Locate the cell with the specified text and output its [x, y] center coordinate. 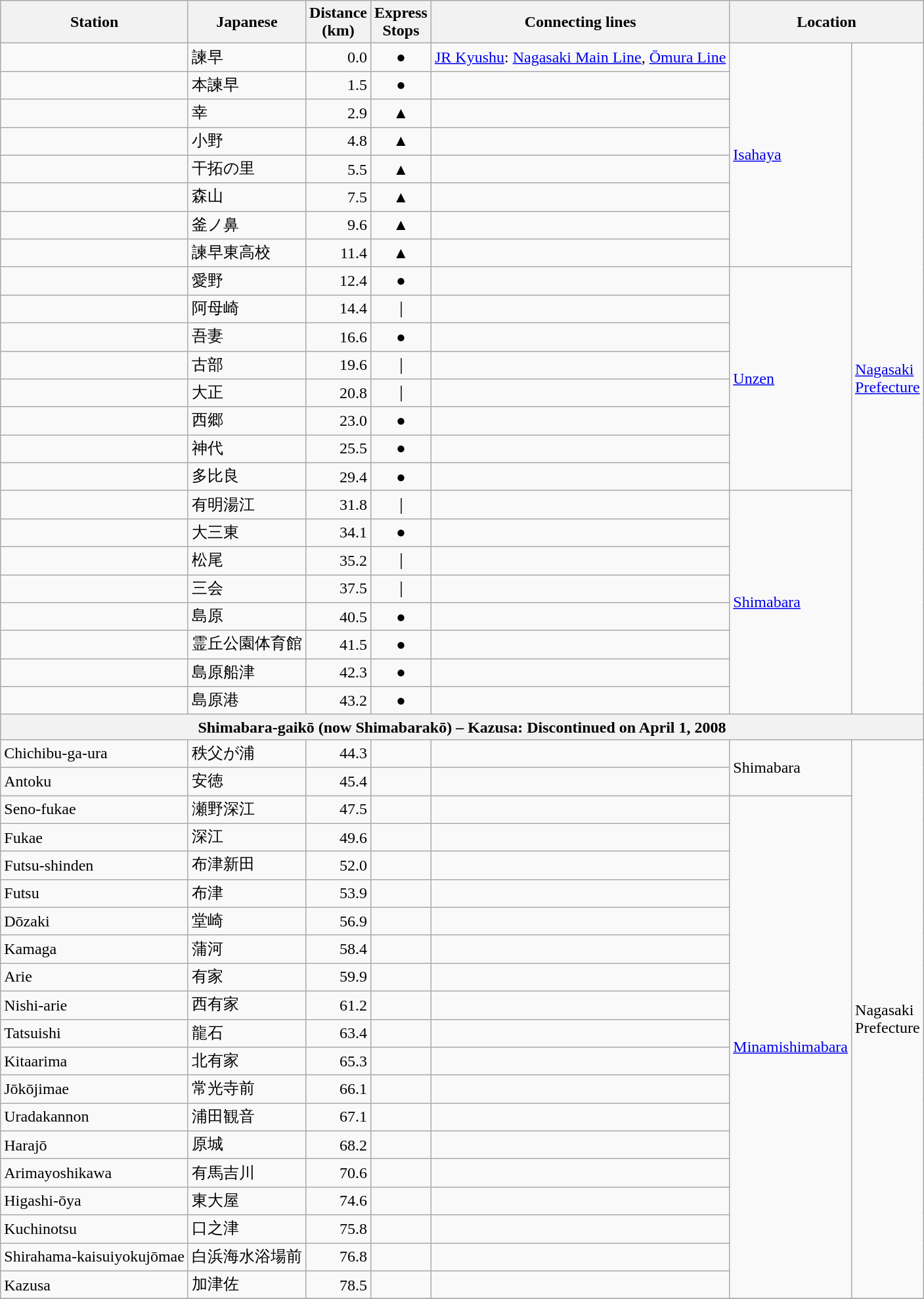
島原港 [247, 700]
松尾 [247, 561]
29.4 [338, 477]
68.2 [338, 1145]
Unzen [791, 378]
Futsu [95, 894]
干拓の里 [247, 170]
大正 [247, 393]
7.5 [338, 197]
Futsu-shinden [95, 866]
Location [826, 22]
布津 [247, 894]
1.5 [338, 85]
Kitaarima [95, 1062]
61.2 [338, 1005]
常光寺前 [247, 1089]
Dōzaki [95, 921]
42.3 [338, 673]
16.6 [338, 336]
Arie [95, 978]
口之津 [247, 1229]
有明湯江 [247, 505]
0.0 [338, 58]
4.8 [338, 142]
Station [95, 22]
有馬吉川 [247, 1174]
島原 [247, 616]
67.1 [338, 1117]
Fukae [95, 837]
Kuchinotsu [95, 1229]
14.4 [338, 309]
布津新田 [247, 866]
龍石 [247, 1033]
44.3 [338, 753]
西郷 [247, 421]
JR Kyushu: Nagasaki Main Line, Ōmura Line [580, 58]
霊丘公園体育館 [247, 645]
白浜海水浴場前 [247, 1258]
70.6 [338, 1174]
ExpressStops [401, 22]
56.9 [338, 921]
52.0 [338, 866]
Antoku [95, 782]
Seno-fukae [95, 809]
75.8 [338, 1229]
原城 [247, 1145]
Minamishimabara [791, 1047]
秩父が浦 [247, 753]
神代 [247, 449]
大三東 [247, 532]
74.6 [338, 1201]
本諫早 [247, 85]
東大屋 [247, 1201]
深江 [247, 837]
Tatsuishi [95, 1033]
2.9 [338, 113]
Jōkōjimae [95, 1089]
森山 [247, 197]
有家 [247, 978]
19.6 [338, 365]
阿母崎 [247, 309]
37.5 [338, 589]
Shirahama-kaisuiyokujōmae [95, 1258]
諫早東高校 [247, 254]
25.5 [338, 449]
31.8 [338, 505]
諫早 [247, 58]
多比良 [247, 477]
蒲河 [247, 949]
35.2 [338, 561]
北有家 [247, 1062]
40.5 [338, 616]
Connecting lines [580, 22]
Harajō [95, 1145]
76.8 [338, 1258]
瀬野深江 [247, 809]
愛野 [247, 281]
45.4 [338, 782]
59.9 [338, 978]
釜ノ鼻 [247, 225]
63.4 [338, 1033]
47.5 [338, 809]
加津佐 [247, 1285]
66.1 [338, 1089]
古部 [247, 365]
Higashi-ōya [95, 1201]
23.0 [338, 421]
Japanese [247, 22]
Nishi-arie [95, 1005]
幸 [247, 113]
西有家 [247, 1005]
島原船津 [247, 673]
9.6 [338, 225]
Kazusa [95, 1285]
43.2 [338, 700]
65.3 [338, 1062]
Isahaya [791, 155]
安徳 [247, 782]
58.4 [338, 949]
78.5 [338, 1285]
34.1 [338, 532]
Distance(km) [338, 22]
Uradakannon [95, 1117]
11.4 [338, 254]
三会 [247, 589]
41.5 [338, 645]
53.9 [338, 894]
5.5 [338, 170]
Chichibu-ga-ura [95, 753]
小野 [247, 142]
堂崎 [247, 921]
Shimabara-gaikō (now Shimabarakō) – Kazusa: Discontinued on April 1, 2008 [462, 727]
Arimayoshikawa [95, 1174]
49.6 [338, 837]
Kamaga [95, 949]
20.8 [338, 393]
12.4 [338, 281]
浦田観音 [247, 1117]
吾妻 [247, 336]
